Extract the (x, y) coordinate from the center of the cell holding the provided text.  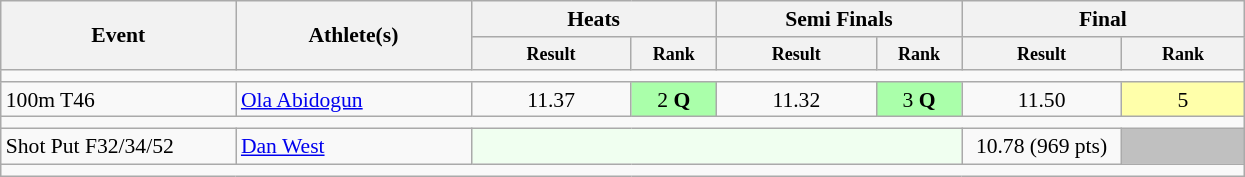
Ola Abidogun (354, 100)
Dan West (354, 147)
Final (1104, 19)
Athlete(s) (354, 36)
2 Q (674, 100)
Shot Put F32/34/52 (118, 147)
100m T46 (118, 100)
11.37 (551, 100)
5 (1184, 100)
11.50 (1042, 100)
10.78 (969 pts) (1042, 147)
Event (118, 36)
Semi Finals (838, 19)
Heats (594, 19)
3 Q (918, 100)
11.32 (796, 100)
